Provide the (x, y) coordinate of the cell's center where the given text is located.  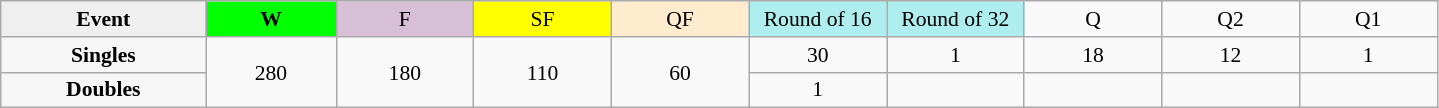
Event (104, 19)
Singles (104, 55)
Q1 (1368, 19)
QF (680, 19)
180 (405, 72)
Round of 16 (818, 19)
18 (1093, 55)
F (405, 19)
280 (271, 72)
110 (543, 72)
12 (1231, 55)
Q (1093, 19)
Round of 32 (955, 19)
Q2 (1231, 19)
SF (543, 19)
60 (680, 72)
Doubles (104, 90)
W (271, 19)
30 (818, 55)
